Determine the (X, Y) coordinate at the center of the cell enclosing the given text.  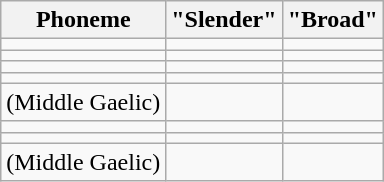
Phoneme (84, 20)
"Slender" (224, 20)
"Broad" (332, 20)
